Provide the (X, Y) coordinate of the cell's center where the given text is located.  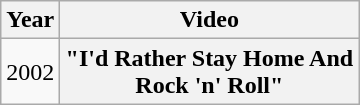
"I'd Rather Stay Home And Rock 'n' Roll" (210, 72)
Video (210, 20)
Year (30, 20)
2002 (30, 72)
